Find where the given text appears and provide that cell's center as (x, y) coordinate. 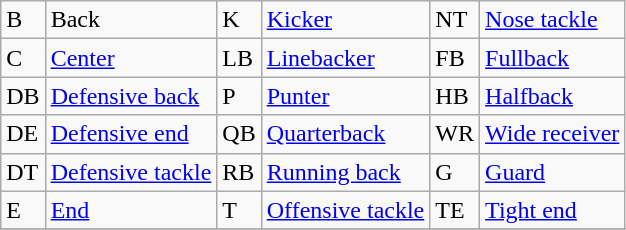
B (23, 20)
Defensive back (131, 96)
LB (239, 58)
Defensive end (131, 134)
Defensive tackle (131, 172)
Quarterback (346, 134)
Linebacker (346, 58)
QB (239, 134)
DB (23, 96)
Wide receiver (552, 134)
T (239, 210)
WR (455, 134)
C (23, 58)
DT (23, 172)
RB (239, 172)
Nose tackle (552, 20)
Kicker (346, 20)
Center (131, 58)
Punter (346, 96)
End (131, 210)
G (455, 172)
DE (23, 134)
NT (455, 20)
Fullback (552, 58)
HB (455, 96)
E (23, 210)
P (239, 96)
Running back (346, 172)
Tight end (552, 210)
TE (455, 210)
Guard (552, 172)
Back (131, 20)
Halfback (552, 96)
K (239, 20)
Offensive tackle (346, 210)
FB (455, 58)
